For the text-containing cell, return its midpoint in [x, y] coordinate format. 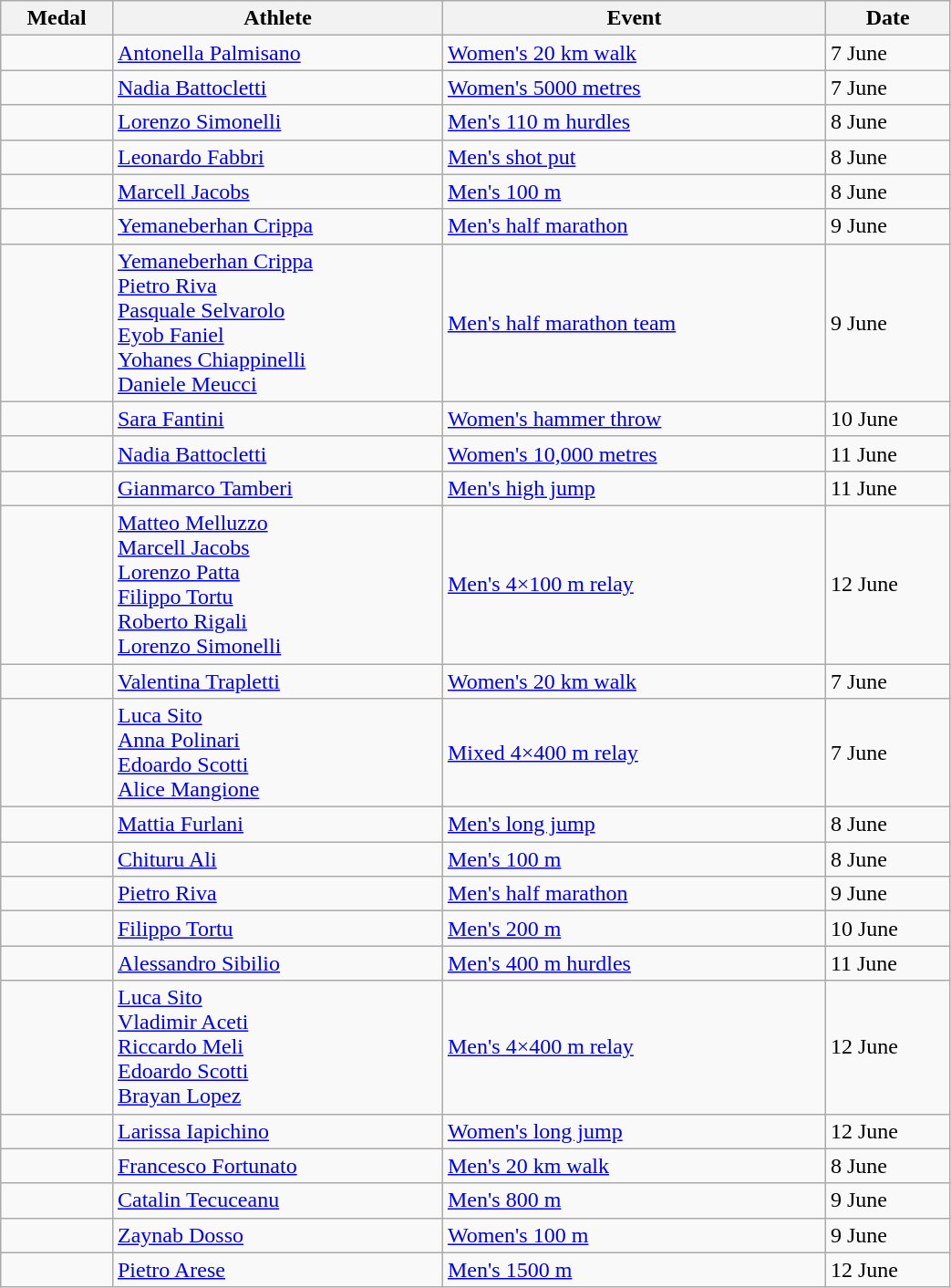
Matteo MelluzzoMarcell JacobsLorenzo PattaFilippo TortuRoberto RigaliLorenzo Simonelli [277, 584]
Chituru Ali [277, 859]
Larissa Iapichino [277, 1131]
Leonardo Fabbri [277, 157]
Yemaneberhan Crippa [277, 226]
Men's 400 m hurdles [634, 963]
Event [634, 18]
Gianmarco Tamberi [277, 488]
Yemaneberhan CrippaPietro RivaPasquale SelvaroloEyob FanielYohanes ChiappinelliDaniele Meucci [277, 323]
Marcell Jacobs [277, 192]
Date [888, 18]
Men's shot put [634, 157]
Men's 800 m [634, 1200]
Pietro Riva [277, 894]
Men's long jump [634, 825]
Men's high jump [634, 488]
Men's 110 m hurdles [634, 122]
Women's hammer throw [634, 419]
Lorenzo Simonelli [277, 122]
Medal [57, 18]
Luca SitoAnna PolinariEdoardo ScottiAlice Mangione [277, 753]
Francesco Fortunato [277, 1166]
Men's half marathon team [634, 323]
Pietro Arese [277, 1270]
Sara Fantini [277, 419]
Women's 10,000 metres [634, 453]
Mattia Furlani [277, 825]
Women's long jump [634, 1131]
Filippo Tortu [277, 929]
Men's 4×400 m relay [634, 1047]
Zaynab Dosso [277, 1235]
Athlete [277, 18]
Alessandro Sibilio [277, 963]
Antonella Palmisano [277, 53]
Mixed 4×400 m relay [634, 753]
Valentina Trapletti [277, 681]
Men's 4×100 m relay [634, 584]
Catalin Tecuceanu [277, 1200]
Men's 1500 m [634, 1270]
Women's 5000 metres [634, 88]
Luca SitoVladimir AcetiRiccardo MeliEdoardo ScottiBrayan Lopez [277, 1047]
Men's 20 km walk [634, 1166]
Women's 100 m [634, 1235]
Men's 200 m [634, 929]
